Locate the cell with the specified text and output its (x, y) center coordinate. 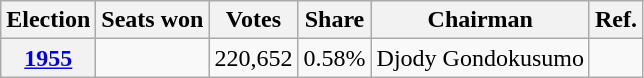
Election (48, 20)
220,652 (254, 58)
0.58% (334, 58)
Ref. (616, 20)
1955 (48, 58)
Share (334, 20)
Votes (254, 20)
Djody Gondokusumo (480, 58)
Seats won (152, 20)
Chairman (480, 20)
